Identify which cell holds the provided text, then report its [X, Y] central coordinate. 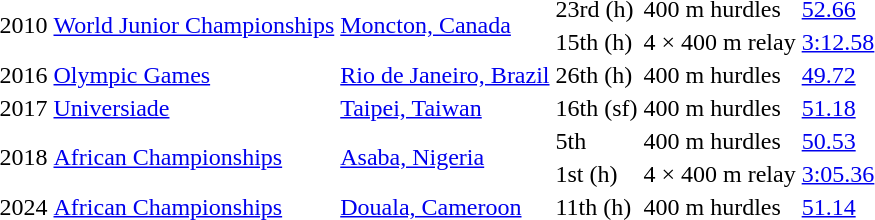
Taipei, Taiwan [445, 108]
Asaba, Nigeria [445, 158]
5th [596, 141]
15th (h) [596, 42]
26th (h) [596, 75]
African Championships [194, 158]
1st (h) [596, 174]
Olympic Games [194, 75]
16th (sf) [596, 108]
Universiade [194, 108]
Rio de Janeiro, Brazil [445, 75]
